Output the [X, Y] coordinate of the center of the cell containing the given text.  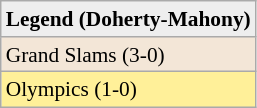
Olympics (1-0) [128, 90]
Legend (Doherty-Mahony) [128, 19]
Grand Slams (3-0) [128, 55]
